Determine the (x, y) coordinate at the center of the cell enclosing the given text.  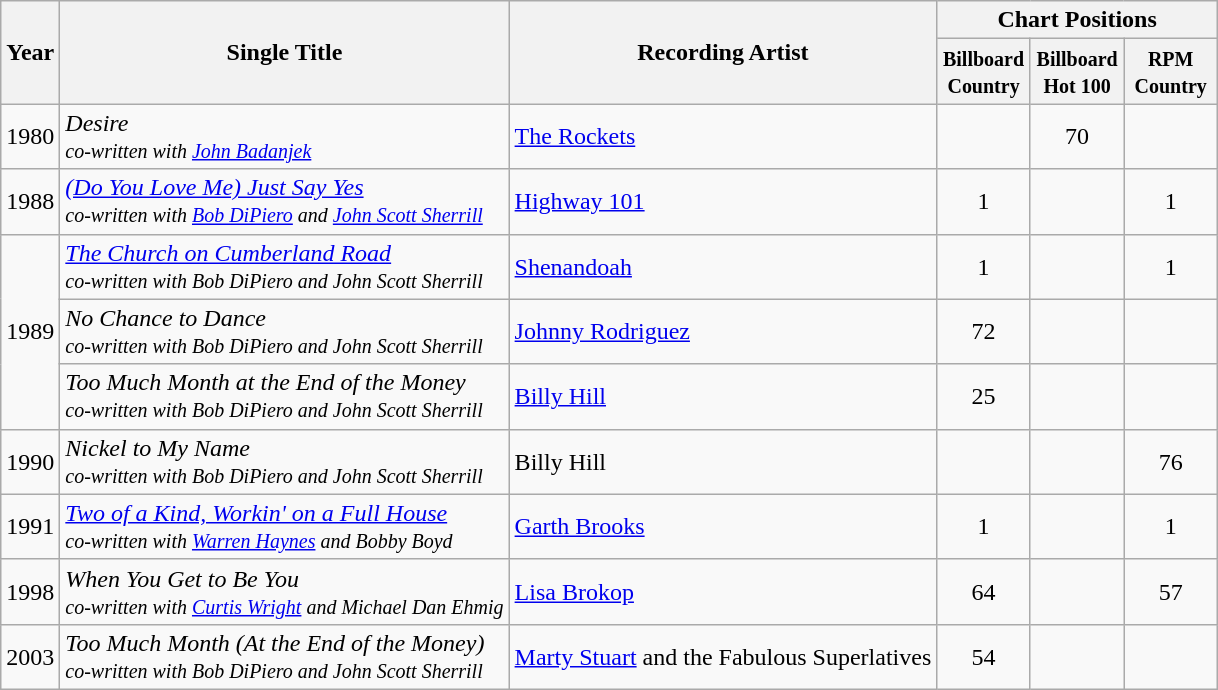
1990 (30, 462)
When You Get to Be You co-written with Curtis Wright and Michael Dan Ehmig (284, 592)
Recording Artist (723, 52)
Billboard Country (984, 72)
Billboard Hot 100 (1077, 72)
72 (984, 332)
1980 (30, 136)
Single Title (284, 52)
Desire co-written with John Badanjek (284, 136)
(Do You Love Me) Just Say Yes co-written with Bob DiPiero and John Scott Sherrill (284, 202)
1988 (30, 202)
Year (30, 52)
RPM Country (1171, 72)
Lisa Brokop (723, 592)
Nickel to My Name co-written with Bob DiPiero and John Scott Sherrill (284, 462)
Two of a Kind, Workin' on a Full House co-written with Warren Haynes and Bobby Boyd (284, 526)
2003 (30, 656)
Shenandoah (723, 266)
54 (984, 656)
76 (1171, 462)
The Church on Cumberland Road co-written with Bob DiPiero and John Scott Sherrill (284, 266)
Marty Stuart and the Fabulous Superlatives (723, 656)
Johnny Rodriguez (723, 332)
Too Much Month at the End of the Money co-written with Bob DiPiero and John Scott Sherrill (284, 396)
Too Much Month (At the End of the Money) co-written with Bob DiPiero and John Scott Sherrill (284, 656)
25 (984, 396)
Chart Positions (1078, 20)
1998 (30, 592)
70 (1077, 136)
64 (984, 592)
The Rockets (723, 136)
57 (1171, 592)
No Chance to Dance co-written with Bob DiPiero and John Scott Sherrill (284, 332)
1991 (30, 526)
Garth Brooks (723, 526)
1989 (30, 332)
Highway 101 (723, 202)
